For the text-containing cell, return its midpoint in [x, y] coordinate format. 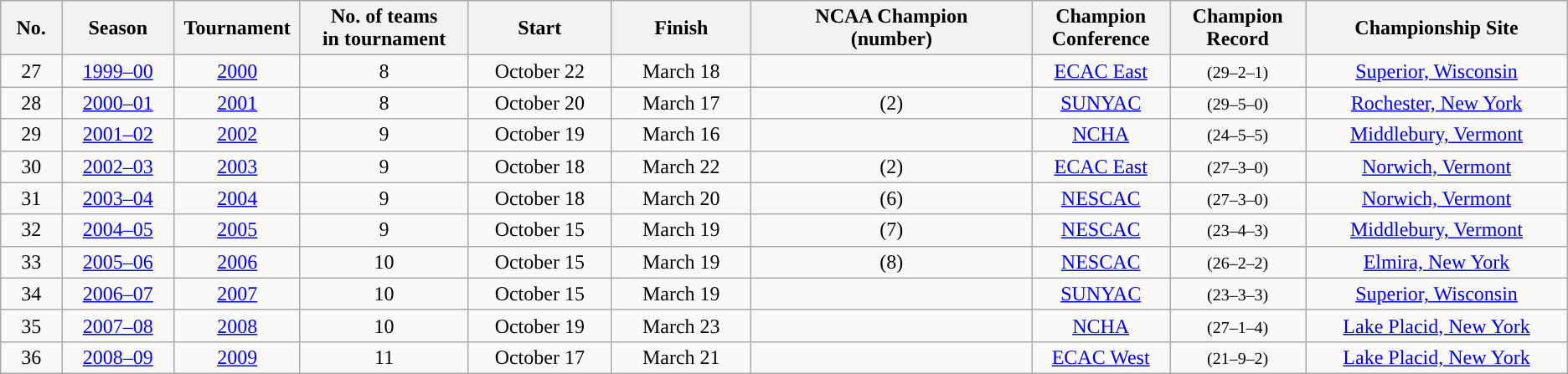
2005–06 [118, 262]
(27–1–4) [1238, 325]
2003–04 [118, 198]
1999–00 [118, 71]
Start [539, 28]
(29–5–0) [1238, 103]
NCAA Champion(number) [891, 28]
(6) [891, 198]
(21–9–2) [1238, 357]
March 16 [682, 135]
(24–5–5) [1238, 135]
Championship Site [1436, 28]
ChampionConference [1101, 28]
Tournament [237, 28]
Rochester, New York [1436, 103]
2001 [237, 103]
2005 [237, 230]
(8) [891, 262]
2000 [237, 71]
2008–09 [118, 357]
31 [32, 198]
2002 [237, 135]
Elmira, New York [1436, 262]
Season [118, 28]
March 18 [682, 71]
(23–3–3) [1238, 294]
30 [32, 167]
2006 [237, 262]
2007–08 [118, 325]
36 [32, 357]
2002–03 [118, 167]
33 [32, 262]
(29–2–1) [1238, 71]
29 [32, 135]
2007 [237, 294]
March 21 [682, 357]
ChampionRecord [1238, 28]
2003 [237, 167]
2009 [237, 357]
28 [32, 103]
2001–02 [118, 135]
No. of teamsin tournament [384, 28]
32 [32, 230]
March 22 [682, 167]
(7) [891, 230]
(26–2–2) [1238, 262]
11 [384, 357]
March 17 [682, 103]
October 20 [539, 103]
2000–01 [118, 103]
March 23 [682, 325]
2004–05 [118, 230]
2006–07 [118, 294]
October 22 [539, 71]
No. [32, 28]
ECAC West [1101, 357]
March 20 [682, 198]
October 17 [539, 357]
35 [32, 325]
Finish [682, 28]
2008 [237, 325]
34 [32, 294]
(23–4–3) [1238, 230]
2004 [237, 198]
27 [32, 71]
